Return (x, y) of the center of cell containing provided text 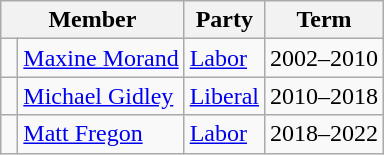
2002–2010 (324, 58)
Matt Fregon (101, 134)
2018–2022 (324, 134)
Maxine Morand (101, 58)
Party (224, 20)
Member (92, 20)
2010–2018 (324, 96)
Michael Gidley (101, 96)
Term (324, 20)
Liberal (224, 96)
